Return the (x, y) coordinate for the center point of the cell that contains the specified text.  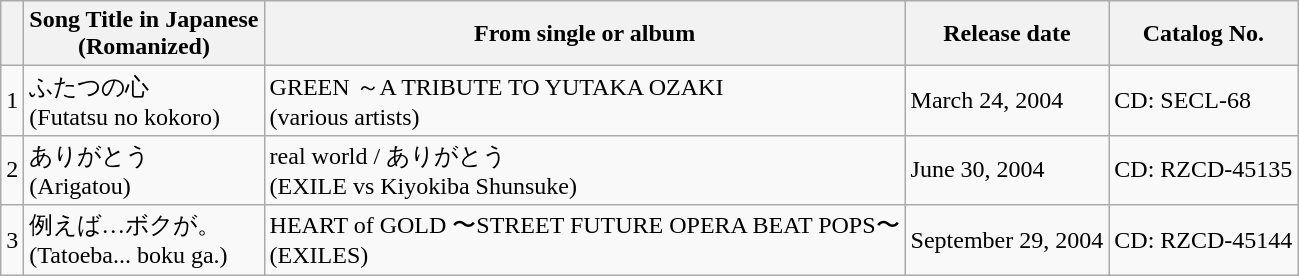
Release date (1007, 34)
From single or album (584, 34)
Song Title in Japanese(Romanized) (144, 34)
GREEN ～A TRIBUTE TO YUTAKA OZAKI(various artists) (584, 101)
HEART of GOLD 〜STREET FUTURE OPERA BEAT POPS〜(EXILES) (584, 240)
Catalog No. (1204, 34)
June 30, 2004 (1007, 170)
例えば…ボクが。(Tatoeba... boku ga.) (144, 240)
March 24, 2004 (1007, 101)
ありがとう(Arigatou) (144, 170)
1 (12, 101)
ふたつの心(Futatsu no kokoro) (144, 101)
2 (12, 170)
real world / ありがとう(EXILE vs Kiyokiba Shunsuke) (584, 170)
CD: RZCD-45135 (1204, 170)
CD: SECL-68 (1204, 101)
3 (12, 240)
CD: RZCD-45144 (1204, 240)
September 29, 2004 (1007, 240)
